Locate the cell with the specified text and output its [x, y] center coordinate. 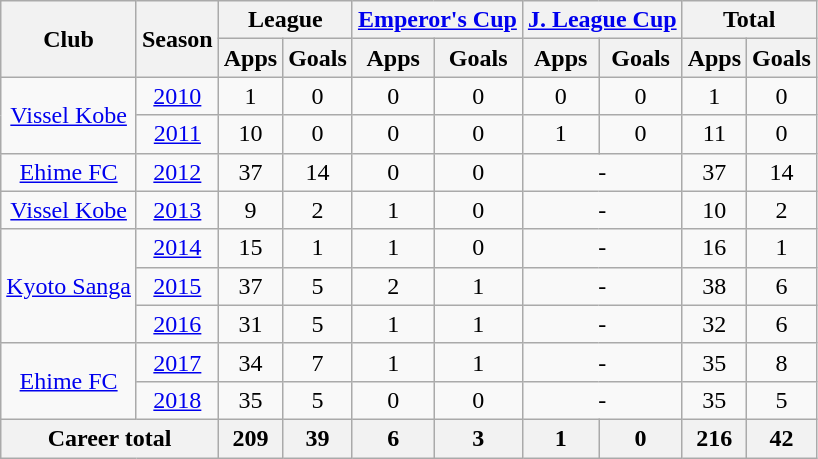
2016 [177, 324]
216 [714, 438]
11 [714, 134]
League [285, 20]
34 [250, 362]
2018 [177, 400]
8 [782, 362]
209 [250, 438]
2014 [177, 248]
Career total [110, 438]
3 [478, 438]
Club [69, 39]
2017 [177, 362]
2015 [177, 286]
42 [782, 438]
9 [250, 210]
J. League Cup [602, 20]
32 [714, 324]
16 [714, 248]
Total [749, 20]
7 [318, 362]
38 [714, 286]
15 [250, 248]
31 [250, 324]
Season [177, 39]
2011 [177, 134]
Emperor's Cup [437, 20]
2012 [177, 172]
39 [318, 438]
2013 [177, 210]
2010 [177, 96]
Kyoto Sanga [69, 286]
